Detect which cell encompasses the target text, then output its (x, y) center coordinate. 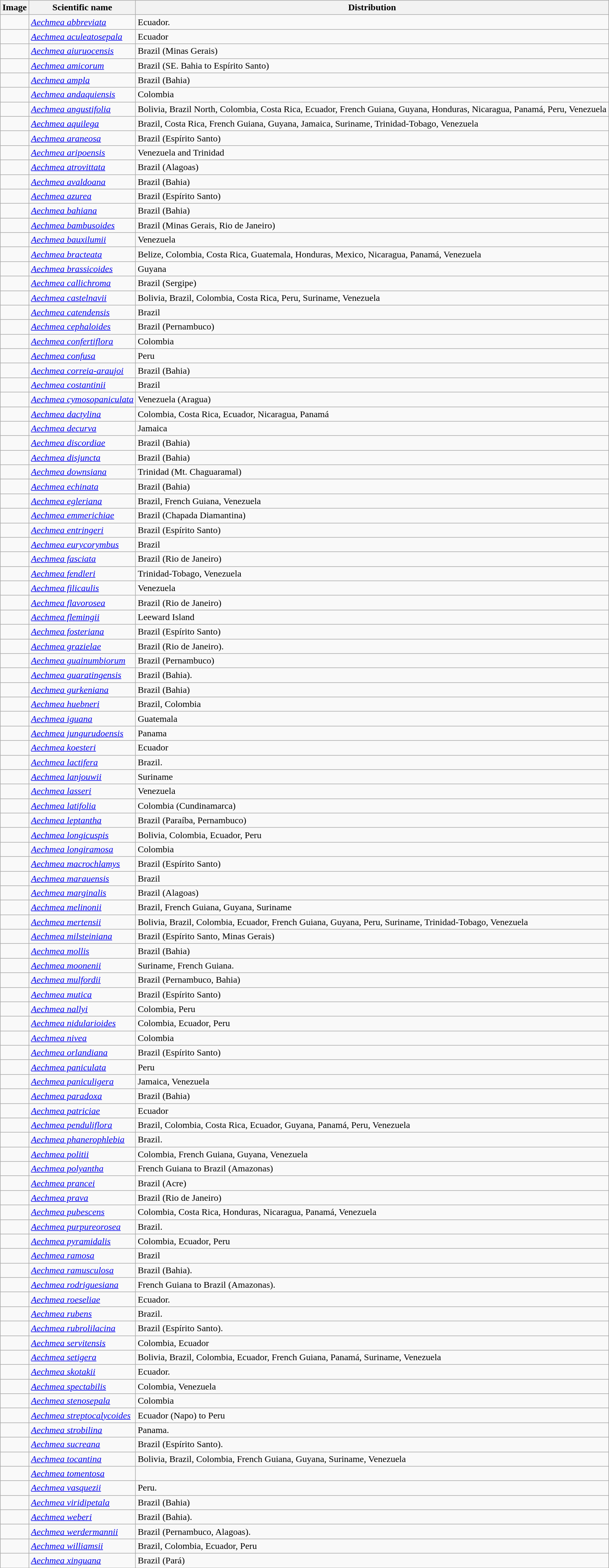
Aechmea stenosepala (82, 1401)
Aechmea costantinii (82, 385)
Aechmea grazielae (82, 646)
Aechmea castelnavii (82, 298)
Brazil (Minas Gerais) (372, 51)
Brazil (Pará) (372, 1560)
Aechmea aripoensis (82, 153)
Aechmea entringeri (82, 530)
Aechmea echinata (82, 487)
Aechmea confertiflora (82, 341)
Aechmea aquilega (82, 124)
Aechmea polyantha (82, 1169)
Belize, Colombia, Costa Rica, Guatemala, Honduras, Mexico, Nicaragua, Panamá, Venezuela (372, 254)
Aechmea bambusoides (82, 225)
Aechmea moonenii (82, 966)
Aechmea confusa (82, 356)
Jamaica (372, 429)
Aechmea skotakii (82, 1372)
Aechmea egleriana (82, 501)
Aechmea jungurudoensis (82, 733)
Aechmea werdermannii (82, 1531)
Aechmea discordiae (82, 443)
Aechmea nivea (82, 1038)
Aechmea roeseliae (82, 1299)
Colombia, Costa Rica, Ecuador, Nicaragua, Panamá (372, 414)
Aechmea decurva (82, 429)
Scientific name (82, 8)
Brazil (Paraíba, Pernambuco) (372, 820)
Aechmea sucreana (82, 1444)
Aechmea streptocalycoides (82, 1415)
Aechmea prancei (82, 1183)
Brazil, French Guiana, Venezuela (372, 501)
Aechmea longicuspis (82, 835)
Aechmea longiramosa (82, 849)
Aechmea spectabilis (82, 1386)
Aechmea prava (82, 1198)
Aechmea vasquezii (82, 1488)
Aechmea lanjouwii (82, 777)
Aechmea purpureorosea (82, 1227)
Aechmea mertensii (82, 922)
Colombia, Costa Rica, Honduras, Nicaragua, Panamá, Venezuela (372, 1212)
Guatemala (372, 719)
Aechmea rodriguesiana (82, 1285)
Aechmea penduliflora (82, 1125)
Aechmea weberi (82, 1517)
Aechmea guainumbiorum (82, 661)
Aechmea ramosa (82, 1256)
Colombia (Cundinamarca) (372, 806)
Aechmea marauensis (82, 878)
Brazil, Colombia, Ecuador, Peru (372, 1546)
Aechmea fasciata (82, 559)
Aechmea rubrolilacina (82, 1328)
Aechmea downsiana (82, 472)
Aechmea emmerichiae (82, 516)
Aechmea strobilina (82, 1430)
Brazil (Espírito Santo, Minas Gerais) (372, 937)
Aechmea gurkeniana (82, 690)
Aechmea latifolia (82, 806)
Brazil (Pernambuco, Alagoas). (372, 1531)
Aechmea koesteri (82, 748)
Aechmea cymosopaniculata (82, 399)
Brazil (Sergipe) (372, 283)
Aechmea rubens (82, 1314)
Aechmea marginalis (82, 893)
Leeward Island (372, 617)
Brazil, Costa Rica, French Guiana, Guyana, Jamaica, Suriname, Trinidad-Tobago, Venezuela (372, 124)
Aechmea angustifolia (82, 109)
Image (14, 8)
Aechmea setigera (82, 1358)
Bolivia, Brazil, Colombia, French Guiana, Guyana, Suriname, Venezuela (372, 1459)
Aechmea filicaulis (82, 588)
Aechmea politii (82, 1154)
Distribution (372, 8)
Aechmea milsteiniana (82, 937)
Trinidad (Mt. Chaguaramal) (372, 472)
Aechmea paniculigera (82, 1081)
Aechmea orlandiana (82, 1052)
Aechmea guaratingensis (82, 675)
Panama (372, 733)
Bolivia, Brazil, Colombia, Ecuador, French Guiana, Panamá, Suriname, Venezuela (372, 1358)
Aechmea disjuncta (82, 458)
Suriname, French Guiana. (372, 966)
Aechmea avaldoana (82, 182)
Aechmea tomentosa (82, 1473)
Aechmea macrochlamys (82, 864)
Jamaica, Venezuela (372, 1081)
Aechmea brassicoides (82, 269)
Aechmea melinonii (82, 908)
Aechmea fendleri (82, 574)
Aechmea aiuruocensis (82, 51)
Aechmea araneosa (82, 138)
Bolivia, Brazil, Colombia, Ecuador, French Guiana, Guyana, Peru, Suriname, Trinidad-Tobago, Venezuela (372, 922)
Aechmea nallyi (82, 1009)
Aechmea atrovittata (82, 167)
Aechmea mollis (82, 951)
Aechmea aculeatosepala (82, 37)
Aechmea servitensis (82, 1343)
Bolivia, Brazil, Colombia, Costa Rica, Peru, Suriname, Venezuela (372, 298)
Venezuela (Aragua) (372, 399)
Aechmea tocantina (82, 1459)
Aechmea eurycorymbus (82, 545)
Brazil (Chapada Diamantina) (372, 516)
Brazil (SE. Bahia to Espírito Santo) (372, 66)
French Guiana to Brazil (Amazonas) (372, 1169)
Colombia, Peru (372, 1009)
Aechmea pyramidalis (82, 1241)
Ecuador (Napo) to Peru (372, 1415)
Trinidad-Tobago, Venezuela (372, 574)
French Guiana to Brazil (Amazonas). (372, 1285)
Aechmea nidularioides (82, 1023)
Aechmea mutica (82, 994)
Colombia, Venezuela (372, 1386)
Aechmea lactifera (82, 762)
Aechmea bauxilumii (82, 240)
Brazil, French Guiana, Guyana, Suriname (372, 908)
Aechmea iguana (82, 719)
Venezuela and Trinidad (372, 153)
Aechmea viridipetala (82, 1502)
Brazil, Colombia (372, 704)
Aechmea ramusculosa (82, 1270)
Brazil, Colombia, Costa Rica, Ecuador, Guyana, Panamá, Peru, Venezuela (372, 1125)
Aechmea cephaloides (82, 327)
Brazil (Acre) (372, 1183)
Aechmea correia-araujoi (82, 370)
Aechmea lasseri (82, 791)
Aechmea mulfordii (82, 980)
Aechmea fosteriana (82, 631)
Aechmea dactylina (82, 414)
Brazil (Rio de Janeiro). (372, 646)
Aechmea xinguana (82, 1560)
Aechmea phanerophlebia (82, 1140)
Brazil (Minas Gerais, Rio de Janeiro) (372, 225)
Colombia, French Guiana, Guyana, Venezuela (372, 1154)
Bolivia, Brazil North, Colombia, Costa Rica, Ecuador, French Guiana, Guyana, Honduras, Nicaragua, Panamá, Peru, Venezuela (372, 109)
Aechmea bracteata (82, 254)
Aechmea williamsii (82, 1546)
Guyana (372, 269)
Aechmea callichroma (82, 283)
Aechmea amicorum (82, 66)
Aechmea paniculata (82, 1067)
Aechmea andaquiensis (82, 95)
Aechmea abbreviata (82, 22)
Brazil (Pernambuco, Bahia) (372, 980)
Aechmea azurea (82, 196)
Panama. (372, 1430)
Aechmea paradoxa (82, 1096)
Bolivia, Colombia, Ecuador, Peru (372, 835)
Suriname (372, 777)
Aechmea huebneri (82, 704)
Peru. (372, 1488)
Colombia, Ecuador (372, 1343)
Aechmea bahiana (82, 211)
Aechmea flavorosea (82, 602)
Aechmea patriciae (82, 1111)
Aechmea ampla (82, 80)
Aechmea pubescens (82, 1212)
Aechmea flemingii (82, 617)
Aechmea leptantha (82, 820)
Aechmea catendensis (82, 312)
